Identify which cell holds the provided text, then report its [X, Y] central coordinate. 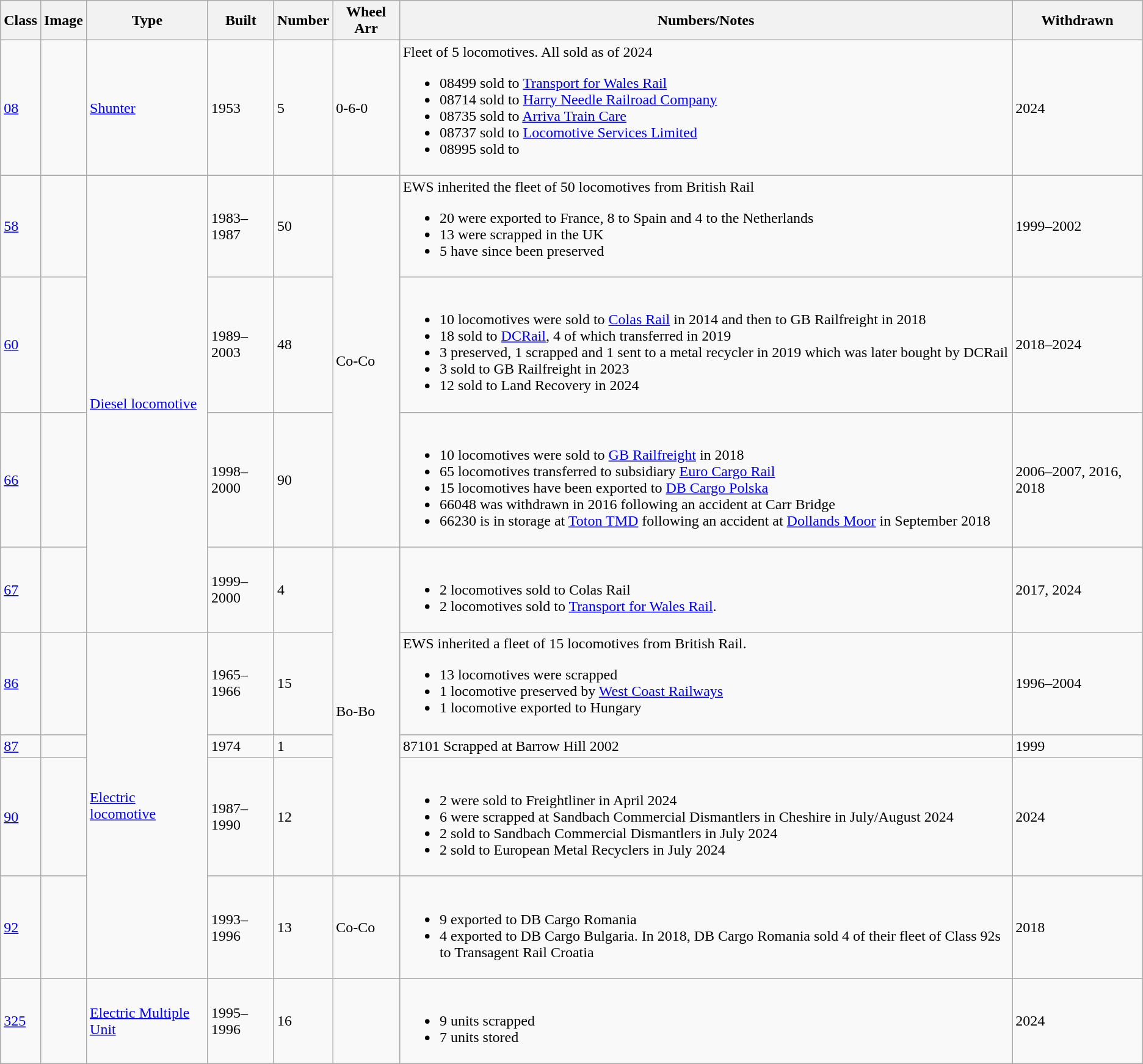
Numbers/Notes [706, 21]
1953 [241, 107]
4 [303, 590]
1999–2000 [241, 590]
Shunter [148, 107]
86 [21, 684]
12 [303, 817]
Electric Multiple Unit [148, 1021]
1999–2002 [1078, 226]
16 [303, 1021]
08 [21, 107]
67 [21, 590]
1998–2000 [241, 480]
Built [241, 21]
1987–1990 [241, 817]
1999 [1078, 746]
92 [21, 927]
58 [21, 226]
1993–1996 [241, 927]
50 [303, 226]
Class [21, 21]
Type [148, 21]
2018 [1078, 927]
Diesel locomotive [148, 404]
13 [303, 927]
66 [21, 480]
1974 [241, 746]
87101 Scrapped at Barrow Hill 2002 [706, 746]
5 [303, 107]
1989–2003 [241, 344]
2018–2024 [1078, 344]
2006–2007, 2016, 2018 [1078, 480]
325 [21, 1021]
1996–2004 [1078, 684]
Image [64, 21]
Bo-Bo [366, 712]
48 [303, 344]
Electric locomotive [148, 805]
60 [21, 344]
1 [303, 746]
Wheel Arr [366, 21]
15 [303, 684]
0-6-0 [366, 107]
9 units scrapped7 units stored [706, 1021]
87 [21, 746]
Withdrawn [1078, 21]
2017, 2024 [1078, 590]
1965–1966 [241, 684]
Number [303, 21]
1983–1987 [241, 226]
1995–1996 [241, 1021]
2 locomotives sold to Colas Rail2 locomotives sold to Transport for Wales Rail. [706, 590]
